Extract the (X, Y) coordinate from the center of the cell holding the provided text.  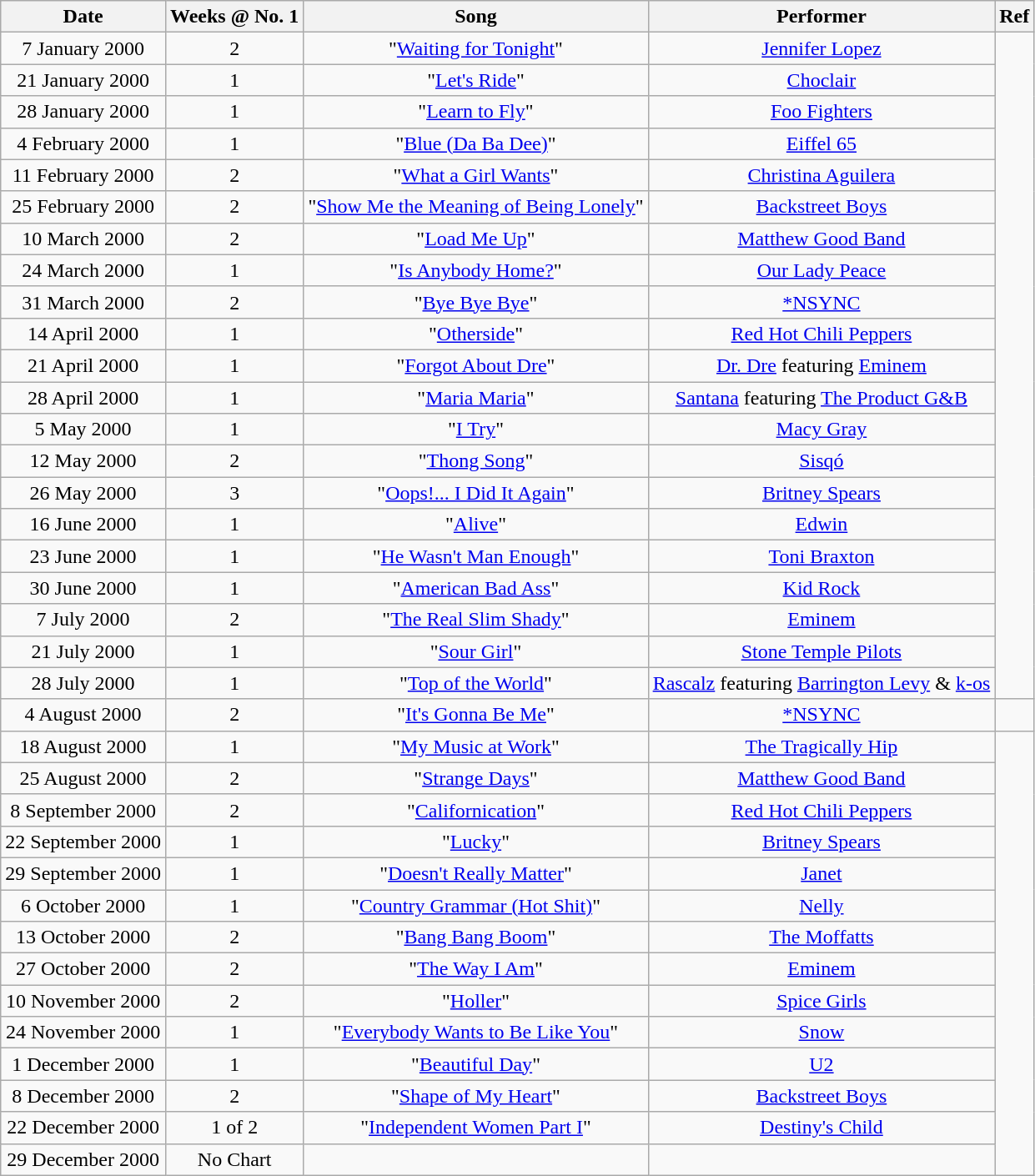
"I Try" (475, 430)
8 December 2000 (83, 1096)
"Waiting for Tonight" (475, 48)
"Bang Bang Boom" (475, 937)
"Doesn't Really Matter" (475, 873)
"Everybody Wants to Be Like You" (475, 1033)
"Oops!... I Did It Again" (475, 493)
"Alive" (475, 525)
22 September 2000 (83, 842)
25 August 2000 (83, 778)
Ref (1014, 17)
18 August 2000 (83, 746)
10 November 2000 (83, 1001)
"Holler" (475, 1001)
"Maria Maria" (475, 398)
Macy Gray (821, 430)
11 February 2000 (83, 175)
"Top of the World" (475, 683)
"Forgot About Dre" (475, 365)
27 October 2000 (83, 969)
"Let's Ride" (475, 80)
21 January 2000 (83, 80)
Kid Rock (821, 588)
4 August 2000 (83, 715)
30 June 2000 (83, 588)
"The Way I Am" (475, 969)
"Show Me the Meaning of Being Lonely" (475, 207)
The Moffatts (821, 937)
14 April 2000 (83, 334)
"It's Gonna Be Me" (475, 715)
31 March 2000 (83, 302)
7 January 2000 (83, 48)
Sisqó (821, 461)
Performer (821, 17)
24 November 2000 (83, 1033)
13 October 2000 (83, 937)
4 February 2000 (83, 143)
Dr. Dre featuring Eminem (821, 365)
Song (475, 17)
29 December 2000 (83, 1159)
24 March 2000 (83, 270)
"Independent Women Part I" (475, 1128)
Janet (821, 873)
The Tragically Hip (821, 746)
Edwin (821, 525)
Stone Temple Pilots (821, 651)
28 April 2000 (83, 398)
"Beautiful Day" (475, 1064)
12 May 2000 (83, 461)
Date (83, 17)
"Learn to Fly" (475, 112)
"Californication" (475, 810)
"Strange Days" (475, 778)
1 of 2 (234, 1128)
"What a Girl Wants" (475, 175)
Santana featuring The Product G&B (821, 398)
21 April 2000 (83, 365)
10 March 2000 (83, 239)
"Load Me Up" (475, 239)
"He Wasn't Man Enough" (475, 556)
7 July 2000 (83, 620)
"My Music at Work" (475, 746)
"Shape of My Heart" (475, 1096)
6 October 2000 (83, 905)
28 January 2000 (83, 112)
"Bye Bye Bye" (475, 302)
Foo Fighters (821, 112)
25 February 2000 (83, 207)
Rascalz featuring Barrington Levy & k-os (821, 683)
Weeks @ No. 1 (234, 17)
Nelly (821, 905)
3 (234, 493)
29 September 2000 (83, 873)
Christina Aguilera (821, 175)
Jennifer Lopez (821, 48)
No Chart (234, 1159)
8 September 2000 (83, 810)
5 May 2000 (83, 430)
1 December 2000 (83, 1064)
U2 (821, 1064)
22 December 2000 (83, 1128)
Spice Girls (821, 1001)
Eiffel 65 (821, 143)
"Otherside" (475, 334)
"Lucky" (475, 842)
21 July 2000 (83, 651)
26 May 2000 (83, 493)
16 June 2000 (83, 525)
Choclair (821, 80)
"Thong Song" (475, 461)
Destiny's Child (821, 1128)
"Country Grammar (Hot Shit)" (475, 905)
"Blue (Da Ba Dee)" (475, 143)
"The Real Slim Shady" (475, 620)
"Is Anybody Home?" (475, 270)
23 June 2000 (83, 556)
Snow (821, 1033)
28 July 2000 (83, 683)
"American Bad Ass" (475, 588)
Toni Braxton (821, 556)
Our Lady Peace (821, 270)
"Sour Girl" (475, 651)
